Determine the (x, y) coordinate at the center of the cell enclosing the given text.  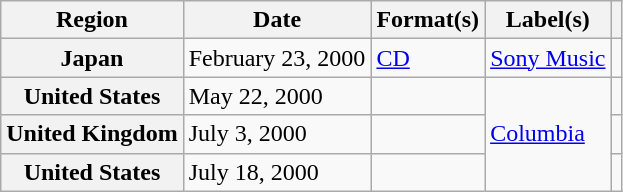
United Kingdom (92, 134)
Japan (92, 58)
Date (277, 20)
Region (92, 20)
Sony Music (548, 58)
February 23, 2000 (277, 58)
July 18, 2000 (277, 172)
CD (428, 58)
Format(s) (428, 20)
July 3, 2000 (277, 134)
May 22, 2000 (277, 96)
Columbia (548, 134)
Label(s) (548, 20)
